Scan for the cell matching the given text and deliver its (X, Y) coordinate at center. 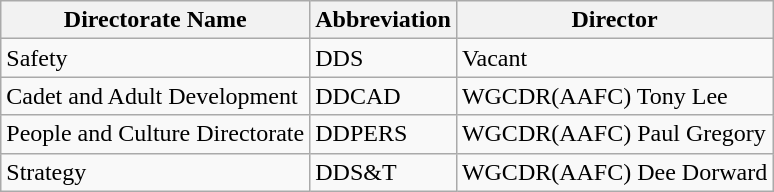
Strategy (156, 172)
DDCAD (384, 96)
People and Culture Directorate (156, 134)
DDS&T (384, 172)
Vacant (614, 58)
Directorate Name (156, 20)
WGCDR(AAFC) Paul Gregory (614, 134)
DDS (384, 58)
Safety (156, 58)
Abbreviation (384, 20)
WGCDR(AAFC) Dee Dorward (614, 172)
DDPERS (384, 134)
Director (614, 20)
WGCDR(AAFC) Tony Lee (614, 96)
Cadet and Adult Development (156, 96)
